Return (X, Y) of the center of cell containing provided text 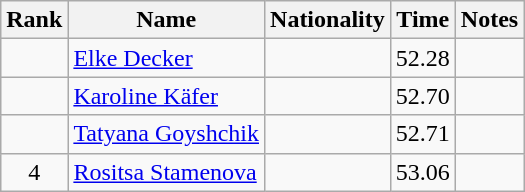
Time (422, 20)
Elke Decker (166, 58)
Notes (489, 20)
4 (34, 172)
Karoline Käfer (166, 96)
Rank (34, 20)
52.71 (422, 134)
53.06 (422, 172)
Rositsa Stamenova (166, 172)
52.70 (422, 96)
Nationality (328, 20)
Name (166, 20)
Tatyana Goyshchik (166, 134)
52.28 (422, 58)
